Locate the cell with the specified text and output its [x, y] center coordinate. 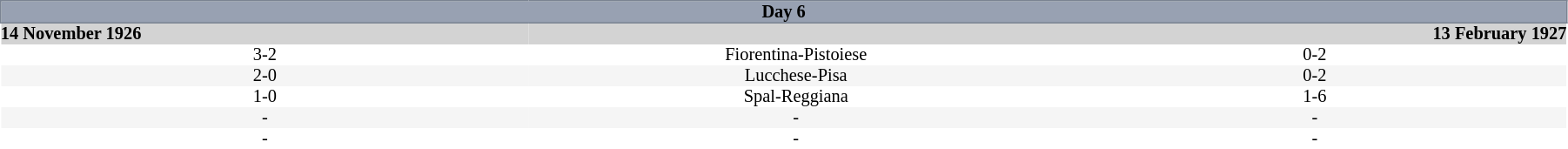
Fiorentina-Pistoiese [795, 55]
1-6 [1314, 97]
1-0 [265, 97]
2-0 [265, 76]
Day 6 [784, 12]
3-2 [265, 55]
13 February 1927 [1314, 33]
Spal-Reggiana [795, 97]
Lucchese-Pisa [795, 76]
14 November 1926 [265, 33]
